Pinpoint the cell where the given text exists, returning its (x, y) midpoint coordinate. 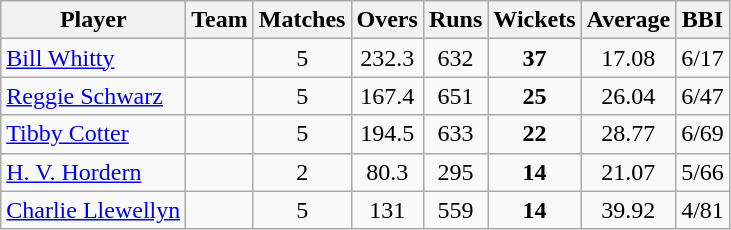
21.07 (628, 172)
26.04 (628, 96)
194.5 (387, 134)
232.3 (387, 58)
131 (387, 210)
80.3 (387, 172)
Bill Whitty (94, 58)
H. V. Hordern (94, 172)
4/81 (703, 210)
Runs (455, 20)
Player (94, 20)
167.4 (387, 96)
39.92 (628, 210)
6/47 (703, 96)
22 (534, 134)
Tibby Cotter (94, 134)
632 (455, 58)
651 (455, 96)
Reggie Schwarz (94, 96)
6/17 (703, 58)
2 (302, 172)
Charlie Llewellyn (94, 210)
295 (455, 172)
5/66 (703, 172)
Matches (302, 20)
28.77 (628, 134)
17.08 (628, 58)
Overs (387, 20)
Team (220, 20)
6/69 (703, 134)
Average (628, 20)
25 (534, 96)
559 (455, 210)
633 (455, 134)
BBI (703, 20)
37 (534, 58)
Wickets (534, 20)
